For the text-containing cell, return its midpoint in [x, y] coordinate format. 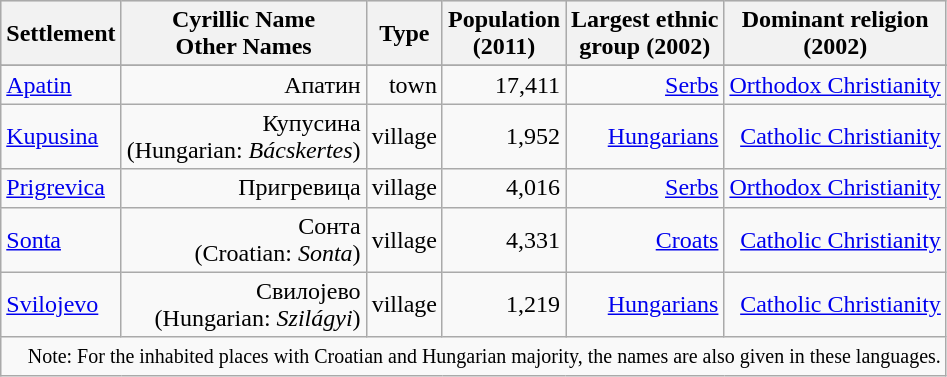
Croats [645, 240]
Population(2011) [504, 34]
1,219 [504, 304]
Svilojevo [61, 304]
Type [404, 34]
Largest ethnicgroup (2002) [645, 34]
town [404, 85]
Сонта(Croatian: Sonta) [244, 240]
Апатин [244, 85]
4,331 [504, 240]
Dominant religion(2002) [835, 34]
Settlement [61, 34]
Prigrevica [61, 188]
Купусина(Hungarian: Bácskertes) [244, 136]
Cyrillic NameOther Names [244, 34]
Свилојево(Hungarian: Szilágyi) [244, 304]
4,016 [504, 188]
Kupusina [61, 136]
17,411 [504, 85]
Sonta [61, 240]
Note: For the inhabited places with Croatian and Hungarian majority, the names are also given in these languages. [474, 356]
Apatin [61, 85]
1,952 [504, 136]
Пригревица [244, 188]
